Determine the (X, Y) coordinate at the center of the cell enclosing the given text.  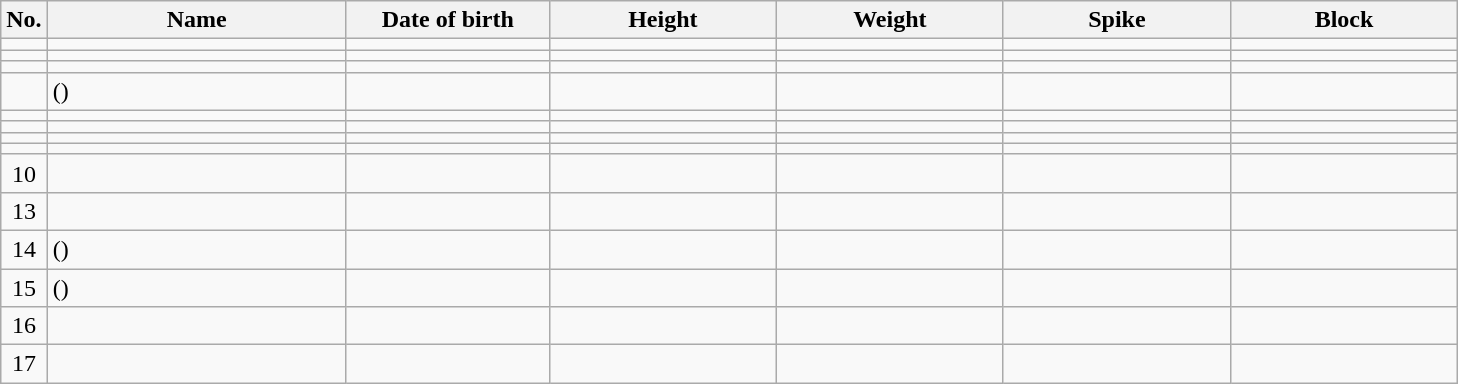
17 (24, 364)
15 (24, 287)
Block (1344, 20)
Date of birth (448, 20)
Name (196, 20)
13 (24, 211)
14 (24, 249)
No. (24, 20)
Weight (890, 20)
Height (662, 20)
Spike (1116, 20)
10 (24, 173)
16 (24, 326)
